Output the [X, Y] coordinate of the center of the cell containing the given text.  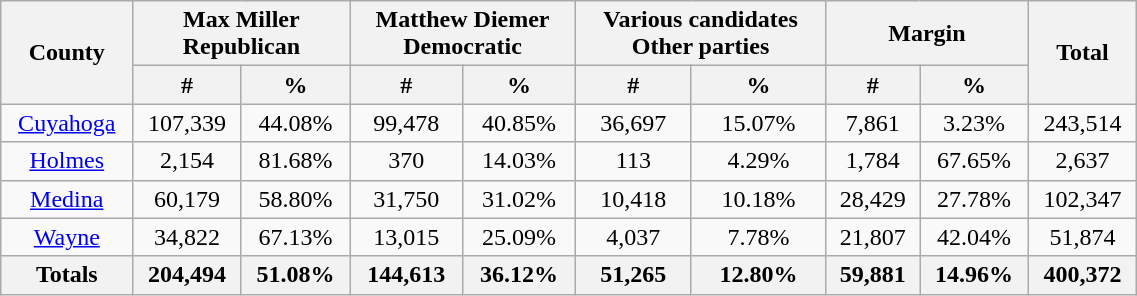
Matthew DiemerDemocratic [462, 34]
7,861 [873, 123]
13,015 [406, 237]
31,750 [406, 199]
81.68% [296, 161]
34,822 [188, 237]
28,429 [873, 199]
42.04% [974, 237]
67.13% [296, 237]
370 [406, 161]
Holmes [67, 161]
10.18% [758, 199]
2,154 [188, 161]
36.12% [520, 275]
Various candidatesOther parties [700, 34]
4.29% [758, 161]
59,881 [873, 275]
1,784 [873, 161]
144,613 [406, 275]
204,494 [188, 275]
51,874 [1082, 237]
Cuyahoga [67, 123]
58.80% [296, 199]
31.02% [520, 199]
36,697 [633, 123]
15.07% [758, 123]
51.08% [296, 275]
4,037 [633, 237]
14.03% [520, 161]
40.85% [520, 123]
7.78% [758, 237]
60,179 [188, 199]
Max MillerRepublican [242, 34]
Totals [67, 275]
21,807 [873, 237]
400,372 [1082, 275]
67.65% [974, 161]
12.80% [758, 275]
102,347 [1082, 199]
44.08% [296, 123]
99,478 [406, 123]
County [67, 52]
Total [1082, 52]
51,265 [633, 275]
27.78% [974, 199]
113 [633, 161]
243,514 [1082, 123]
2,637 [1082, 161]
25.09% [520, 237]
107,339 [188, 123]
14.96% [974, 275]
3.23% [974, 123]
Wayne [67, 237]
10,418 [633, 199]
Medina [67, 199]
Margin [927, 34]
